Output the [X, Y] coordinate of the center of the cell containing the given text.  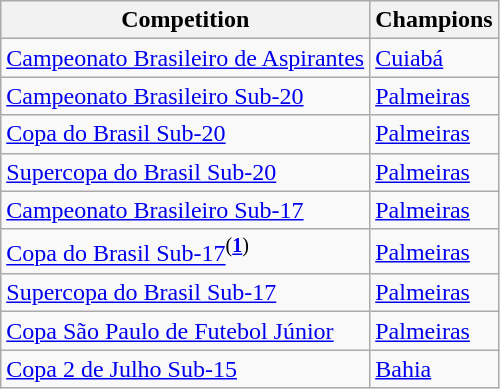
Copa 2 de Julho Sub-15 [186, 369]
Supercopa do Brasil Sub-20 [186, 172]
Copa São Paulo de Futebol Júnior [186, 331]
Copa do Brasil Sub-20 [186, 134]
Supercopa do Brasil Sub-17 [186, 293]
Cuiabá [434, 58]
Competition [186, 20]
Copa do Brasil Sub-17(1) [186, 252]
Champions [434, 20]
Campeonato Brasileiro Sub-17 [186, 210]
Bahia [434, 369]
Campeonato Brasileiro Sub-20 [186, 96]
Campeonato Brasileiro de Aspirantes [186, 58]
